Return the [x, y] coordinate for the center point of the cell that contains the specified text.  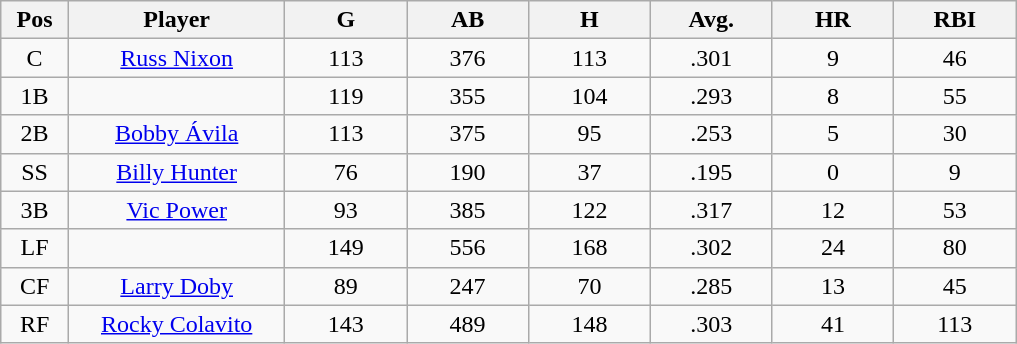
385 [468, 210]
375 [468, 134]
Russ Nixon [176, 58]
.303 [711, 324]
76 [346, 172]
355 [468, 96]
LF [35, 248]
80 [955, 248]
Vic Power [176, 210]
13 [833, 286]
.302 [711, 248]
46 [955, 58]
G [346, 20]
RF [35, 324]
3B [35, 210]
SS [35, 172]
1B [35, 96]
AB [468, 20]
168 [589, 248]
247 [468, 286]
C [35, 58]
.195 [711, 172]
Billy Hunter [176, 172]
.293 [711, 96]
41 [833, 324]
190 [468, 172]
12 [833, 210]
556 [468, 248]
5 [833, 134]
55 [955, 96]
119 [346, 96]
122 [589, 210]
.317 [711, 210]
Larry Doby [176, 286]
95 [589, 134]
.285 [711, 286]
149 [346, 248]
H [589, 20]
37 [589, 172]
HR [833, 20]
148 [589, 324]
89 [346, 286]
489 [468, 324]
0 [833, 172]
Avg. [711, 20]
Bobby Ávila [176, 134]
30 [955, 134]
8 [833, 96]
24 [833, 248]
93 [346, 210]
RBI [955, 20]
.301 [711, 58]
143 [346, 324]
Rocky Colavito [176, 324]
Pos [35, 20]
70 [589, 286]
45 [955, 286]
.253 [711, 134]
Player [176, 20]
CF [35, 286]
104 [589, 96]
53 [955, 210]
2B [35, 134]
376 [468, 58]
